Extract the (X, Y) coordinate from the center of the cell holding the provided text.  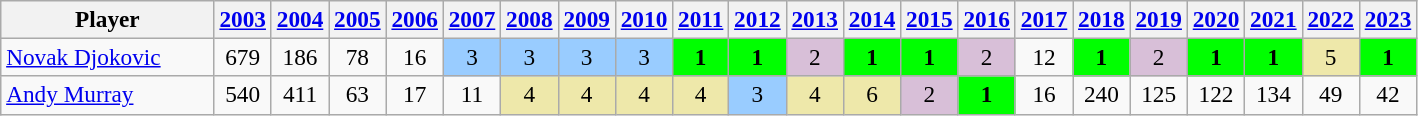
679 (242, 57)
2006 (414, 19)
5 (1330, 57)
240 (1102, 95)
2009 (586, 19)
122 (1216, 95)
540 (242, 95)
49 (1330, 95)
2020 (1216, 19)
2004 (300, 19)
2019 (1158, 19)
2011 (701, 19)
2015 (930, 19)
411 (300, 95)
12 (1044, 57)
2008 (530, 19)
2012 (758, 19)
6 (872, 95)
2018 (1102, 19)
Andy Murray (108, 95)
78 (358, 57)
2017 (1044, 19)
2023 (1388, 19)
Novak Djokovic (108, 57)
2016 (986, 19)
2003 (242, 19)
17 (414, 95)
Player (108, 19)
2022 (1330, 19)
2013 (814, 19)
2005 (358, 19)
2007 (472, 19)
42 (1388, 95)
11 (472, 95)
63 (358, 95)
2010 (644, 19)
2021 (1274, 19)
2014 (872, 19)
186 (300, 57)
125 (1158, 95)
134 (1274, 95)
